Return [x, y] of the center of cell containing provided text 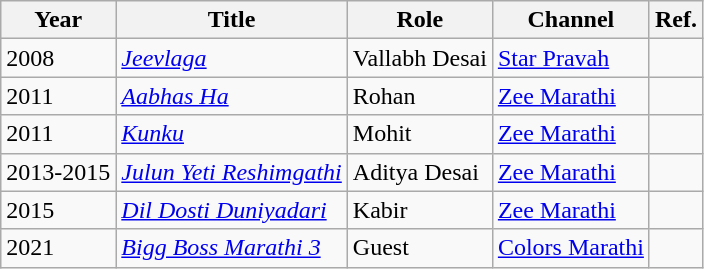
Jeevlaga [232, 58]
Julun Yeti Reshimgathi [232, 172]
Year [58, 20]
Vallabh Desai [420, 58]
Guest [420, 248]
Role [420, 20]
Mohit [420, 134]
Rohan [420, 96]
2008 [58, 58]
Dil Dosti Duniyadari [232, 210]
Kabir [420, 210]
Aditya Desai [420, 172]
Star Pravah [570, 58]
Ref. [676, 20]
Aabhas Ha [232, 96]
Title [232, 20]
Bigg Boss Marathi 3 [232, 248]
Kunku [232, 134]
2013-2015 [58, 172]
Channel [570, 20]
2015 [58, 210]
Colors Marathi [570, 248]
2021 [58, 248]
